Find where the given text appears and provide that cell's center as (X, Y) coordinate. 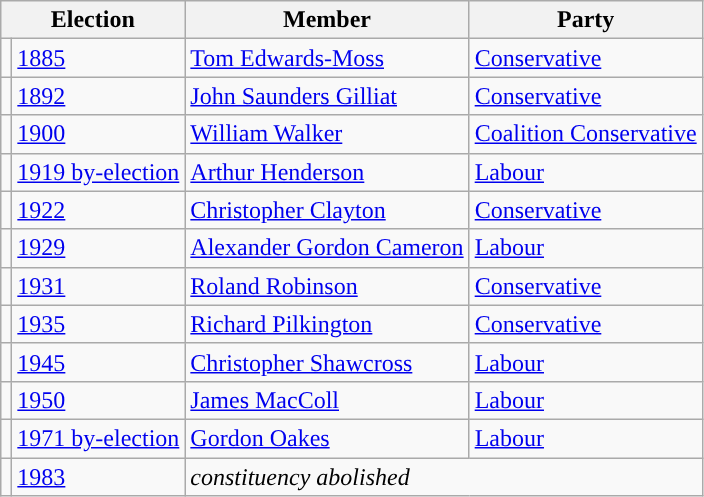
1929 (98, 248)
1919 by-election (98, 172)
Roland Robinson (327, 286)
1971 by-election (98, 438)
Christopher Shawcross (327, 362)
1885 (98, 58)
Alexander Gordon Cameron (327, 248)
Member (327, 20)
Coalition Conservative (586, 134)
constituency abolished (444, 477)
John Saunders Gilliat (327, 96)
Gordon Oakes (327, 438)
1945 (98, 362)
Tom Edwards-Moss (327, 58)
Richard Pilkington (327, 324)
1892 (98, 96)
1900 (98, 134)
James MacColl (327, 400)
1983 (98, 477)
William Walker (327, 134)
1950 (98, 400)
Christopher Clayton (327, 210)
Party (586, 20)
Arthur Henderson (327, 172)
1922 (98, 210)
1931 (98, 286)
Election (93, 20)
1935 (98, 324)
